Detect which cell encompasses the target text, then output its (x, y) center coordinate. 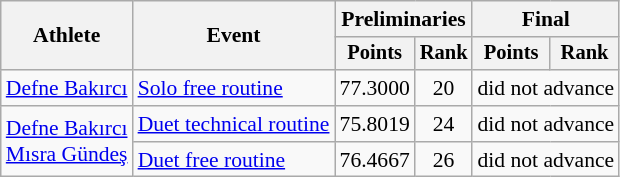
Solo free routine (234, 88)
Final (546, 19)
Event (234, 36)
Athlete (67, 36)
Duet technical routine (234, 124)
Defne Bakırcı (67, 88)
24 (444, 124)
20 (444, 88)
75.8019 (375, 124)
Preliminaries (404, 19)
77.3000 (375, 88)
Defne BakırcıMısra Gündeş (67, 142)
